Pinpoint the cell where the given text exists, returning its (x, y) midpoint coordinate. 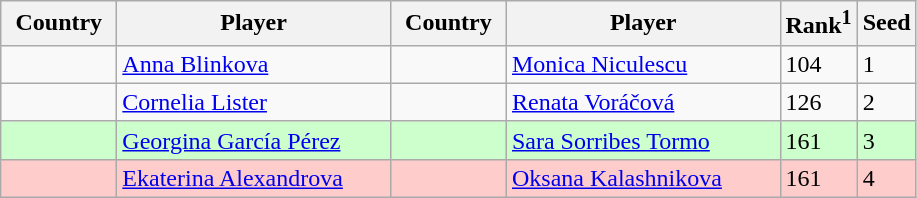
Oksana Kalashnikova (643, 178)
Renata Voráčová (643, 102)
Cornelia Lister (254, 102)
Seed (886, 24)
126 (818, 102)
2 (886, 102)
Ekaterina Alexandrova (254, 178)
1 (886, 64)
Sara Sorribes Tormo (643, 140)
104 (818, 64)
Rank1 (818, 24)
4 (886, 178)
3 (886, 140)
Monica Niculescu (643, 64)
Anna Blinkova (254, 64)
Georgina García Pérez (254, 140)
